Extract the [x, y] coordinate from the center of the cell holding the provided text.  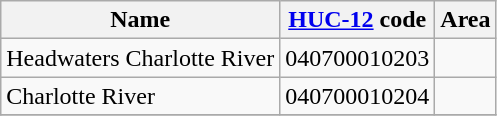
040700010204 [358, 96]
Area [466, 20]
Charlotte River [140, 96]
HUC-12 code [358, 20]
Headwaters Charlotte River [140, 58]
Name [140, 20]
040700010203 [358, 58]
